Pinpoint the cell where the given text exists, returning its [X, Y] midpoint coordinate. 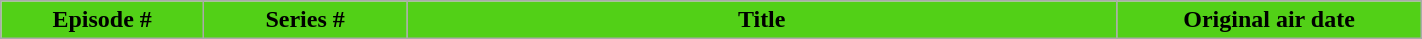
Original air date [1269, 20]
Series # [306, 20]
Episode # [102, 20]
Title [762, 20]
